Identify which cell holds the provided text, then report its (X, Y) central coordinate. 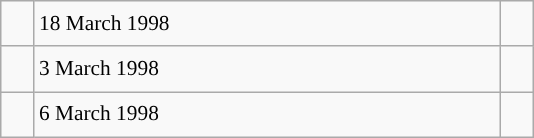
3 March 1998 (267, 68)
18 March 1998 (267, 24)
6 March 1998 (267, 114)
